Extract the (X, Y) coordinate from the center of the cell holding the provided text.  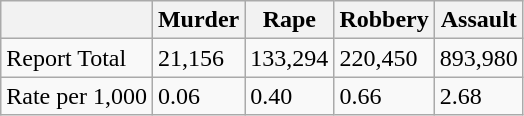
2.68 (478, 96)
0.66 (384, 96)
893,980 (478, 58)
0.40 (290, 96)
Report Total (77, 58)
133,294 (290, 58)
21,156 (198, 58)
Assault (478, 20)
Rape (290, 20)
220,450 (384, 58)
Robbery (384, 20)
Murder (198, 20)
0.06 (198, 96)
Rate per 1,000 (77, 96)
